From the cell containing the given text, extract its center point as [x, y] coordinate. 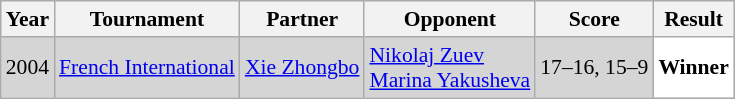
Year [28, 19]
French International [147, 68]
17–16, 15–9 [594, 68]
Xie Zhongbo [302, 68]
Score [594, 19]
Opponent [450, 19]
Partner [302, 19]
Nikolaj Zuev Marina Yakusheva [450, 68]
2004 [28, 68]
Tournament [147, 19]
Winner [694, 68]
Result [694, 19]
